Identify which cell holds the provided text, then report its [X, Y] central coordinate. 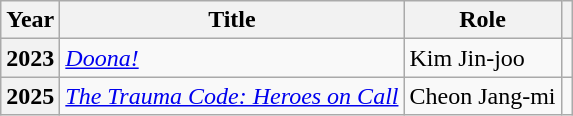
Doona! [232, 58]
Title [232, 20]
Role [482, 20]
2025 [30, 96]
Year [30, 20]
The Trauma Code: Heroes on Call [232, 96]
Cheon Jang-mi [482, 96]
Kim Jin-joo [482, 58]
2023 [30, 58]
